For the text-containing cell, return its midpoint in [x, y] coordinate format. 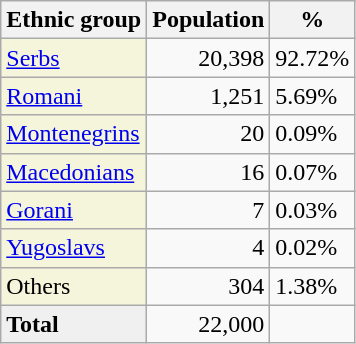
20,398 [208, 58]
304 [208, 286]
Others [74, 286]
Population [208, 20]
Total [74, 324]
% [312, 20]
22,000 [208, 324]
1.38% [312, 286]
1,251 [208, 96]
20 [208, 134]
4 [208, 248]
Gorani [74, 210]
Montenegrins [74, 134]
92.72% [312, 58]
Romani [74, 96]
Yugoslavs [74, 248]
0.03% [312, 210]
0.09% [312, 134]
5.69% [312, 96]
0.02% [312, 248]
Ethnic group [74, 20]
Macedonians [74, 172]
7 [208, 210]
16 [208, 172]
0.07% [312, 172]
Serbs [74, 58]
